Find where the given text appears and provide that cell's center as (x, y) coordinate. 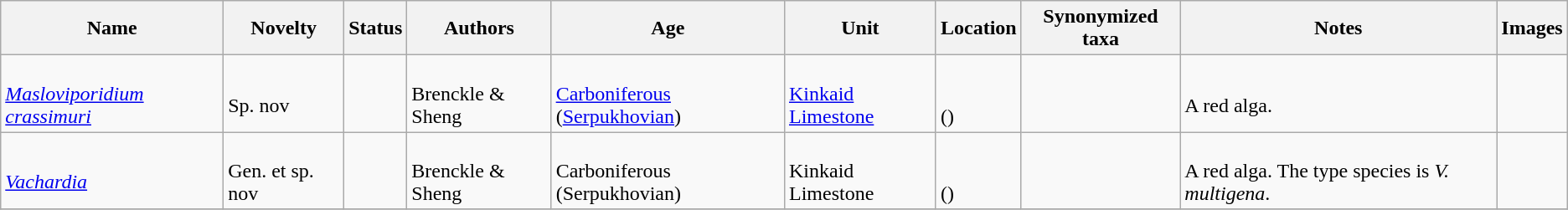
Gen. et sp. nov (284, 171)
Status (375, 28)
Age (668, 28)
Images (1532, 28)
Name (112, 28)
Vachardia (112, 171)
Synonymized taxa (1101, 28)
Location (978, 28)
Novelty (284, 28)
A red alga. The type species is V. multigena. (1338, 171)
Authors (479, 28)
Unit (859, 28)
Notes (1338, 28)
A red alga. (1338, 94)
Masloviporidium crassimuri (112, 94)
Sp. nov (284, 94)
